Scan for the cell matching the given text and deliver its [X, Y] coordinate at center. 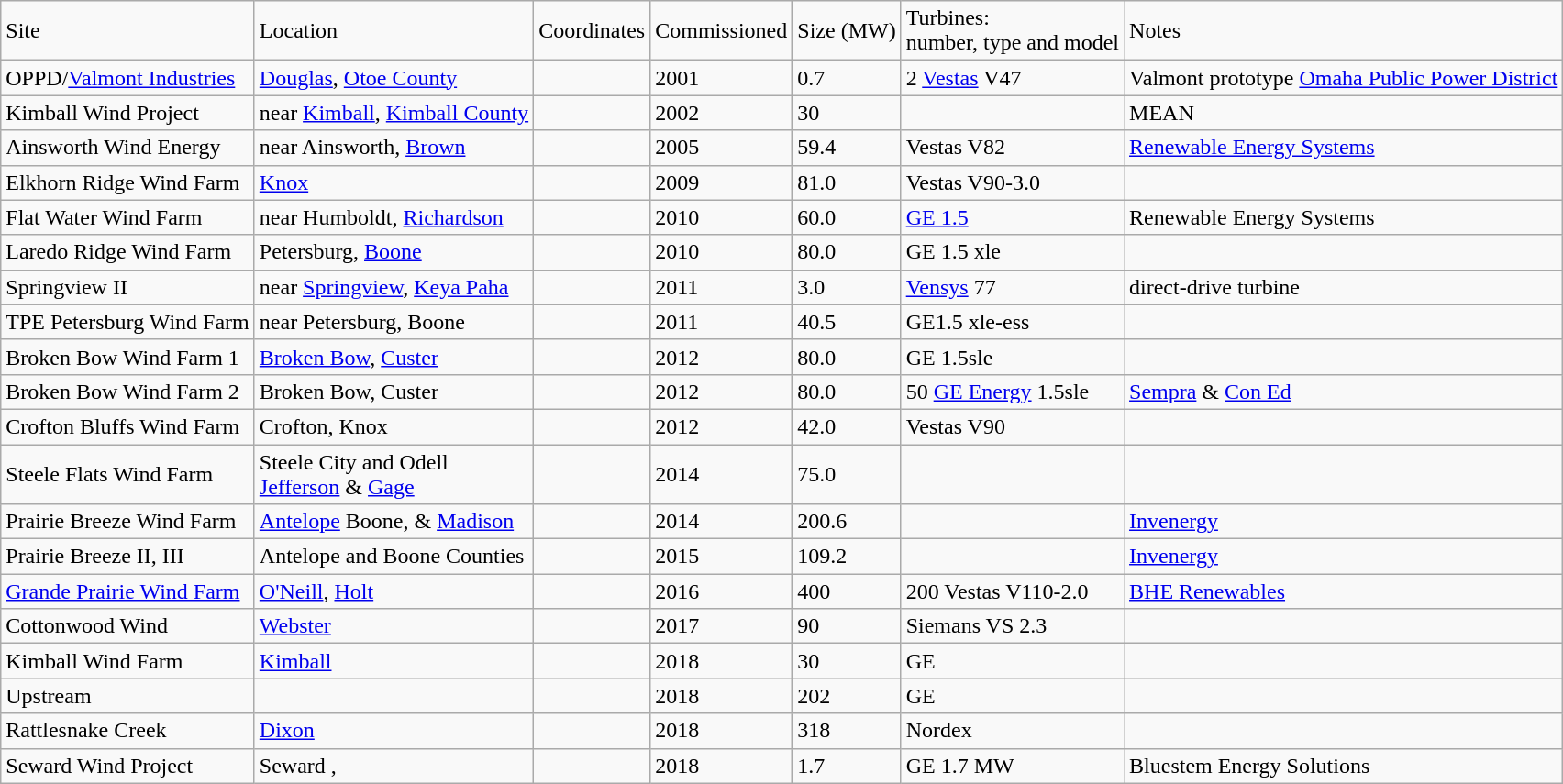
Size (MW) [847, 31]
near Petersburg, Boone [394, 322]
Vensys 77 [1013, 287]
Commissioned [721, 31]
Sempra & Con Ed [1344, 392]
Vestas V90-3.0 [1013, 182]
400 [847, 591]
Grande Prairie Wind Farm [128, 591]
Broken Bow Wind Farm 1 [128, 357]
Laredo Ridge Wind Farm [128, 252]
TPE Petersburg Wind Farm [128, 322]
2 Vestas V47 [1013, 78]
Ainsworth Wind Energy [128, 148]
2015 [721, 557]
Webster [394, 626]
0.7 [847, 78]
3.0 [847, 287]
81.0 [847, 182]
Antelope Boone, & Madison [394, 522]
GE1.5 xle-ess [1013, 322]
40.5 [847, 322]
direct-drive turbine [1344, 287]
Prairie Breeze Wind Farm [128, 522]
GE 1.5 [1013, 217]
Elkhorn Ridge Wind Farm [128, 182]
202 [847, 696]
109.2 [847, 557]
Location [394, 31]
OPPD/Valmont Industries [128, 78]
318 [847, 731]
MEAN [1344, 113]
2001 [721, 78]
Vestas V90 [1013, 426]
200 Vestas V110-2.0 [1013, 591]
GE 1.5 xle [1013, 252]
Turbines: number, type and model [1013, 31]
75.0 [847, 473]
Steele City and OdellJefferson & Gage [394, 473]
50 GE Energy 1.5sle [1013, 392]
200.6 [847, 522]
near Ainsworth, Brown [394, 148]
Bluestem Energy Solutions [1344, 766]
90 [847, 626]
Kimball Wind Farm [128, 661]
Crofton Bluffs Wind Farm [128, 426]
2005 [721, 148]
GE 1.7 MW [1013, 766]
near Humboldt, Richardson [394, 217]
Petersburg, Boone [394, 252]
Douglas, Otoe County [394, 78]
Knox [394, 182]
2009 [721, 182]
2016 [721, 591]
BHE Renewables [1344, 591]
Broken Bow Wind Farm 2 [128, 392]
Dixon [394, 731]
Flat Water Wind Farm [128, 217]
Site [128, 31]
Antelope and Boone Counties [394, 557]
59.4 [847, 148]
1.7 [847, 766]
Nordex [1013, 731]
2002 [721, 113]
Prairie Breeze II, III [128, 557]
42.0 [847, 426]
Kimball Wind Project [128, 113]
O'Neill, Holt [394, 591]
Crofton, Knox [394, 426]
Coordinates [593, 31]
Vestas V82 [1013, 148]
60.0 [847, 217]
Cottonwood Wind [128, 626]
Springview II [128, 287]
Seward , [394, 766]
Siemans VS 2.3 [1013, 626]
Notes [1344, 31]
GE 1.5sle [1013, 357]
2017 [721, 626]
Kimball [394, 661]
Seward Wind Project [128, 766]
Upstream [128, 696]
near Springview, Keya Paha [394, 287]
near Kimball, Kimball County [394, 113]
Rattlesnake Creek [128, 731]
Steele Flats Wind Farm [128, 473]
Valmont prototype Omaha Public Power District [1344, 78]
